For the text-containing cell, return its midpoint in (x, y) coordinate format. 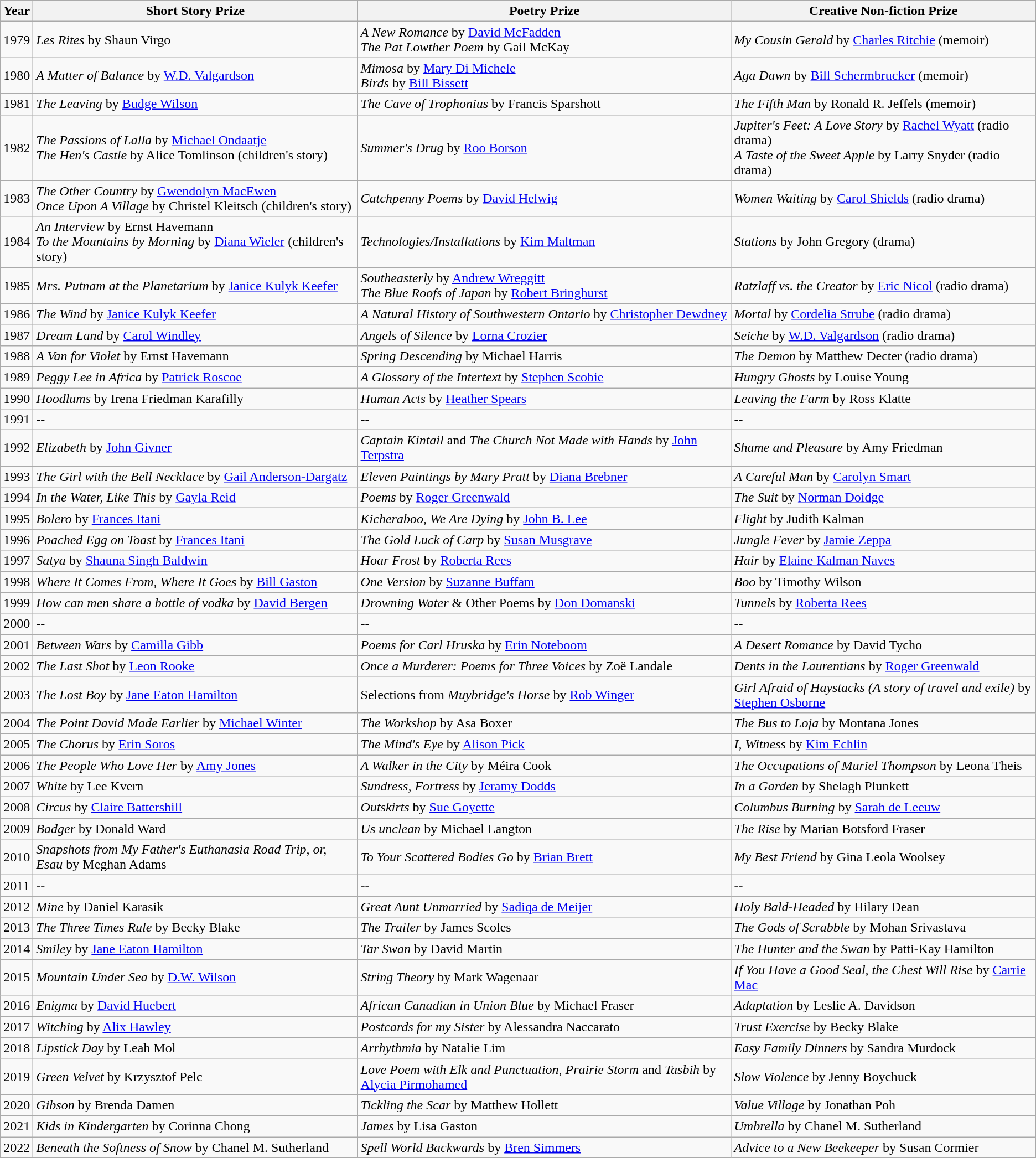
The Gods of Scrabble by Mohan Srivastava (883, 928)
2021 (17, 1126)
A Desert Romance by David Tycho (883, 645)
Outskirts by Sue Goyette (545, 808)
1990 (17, 398)
1991 (17, 420)
1999 (17, 603)
2018 (17, 1048)
Us unclean by Michael Langton (545, 829)
1979 (17, 40)
Shame and Pleasure by Amy Friedman (883, 448)
Jungle Fever by Jamie Zeppa (883, 540)
1983 (17, 198)
Where It Comes From, Where It Goes by Bill Gaston (195, 582)
2015 (17, 978)
2001 (17, 645)
Gibson by Brenda Damen (195, 1105)
Spring Descending by Michael Harris (545, 356)
1997 (17, 561)
Tunnels by Roberta Rees (883, 603)
I, Witness by Kim Echlin (883, 744)
2007 (17, 787)
Sundress, Fortress by Jeramy Dodds (545, 787)
1995 (17, 519)
2004 (17, 723)
Drowning Water & Other Poems by Don Domanski (545, 603)
Adaptation by Leslie A. Davidson (883, 1006)
Jupiter's Feet: A Love Story by Rachel Wyatt (radio drama)A Taste of the Sweet Apple by Larry Snyder (radio drama) (883, 147)
An Interview by Ernst HavemannTo the Mountains by Morning by Diana Wieler (children's story) (195, 242)
The Three Times Rule by Becky Blake (195, 928)
Kids in Kindergarten by Corinna Chong (195, 1126)
2022 (17, 1147)
Poached Egg on Toast by Frances Itani (195, 540)
African Canadian in Union Blue by Michael Fraser (545, 1006)
The Girl with the Bell Necklace by Gail Anderson-Dargatz (195, 477)
Creative Non-fiction Prize (883, 11)
The People Who Love Her by Amy Jones (195, 766)
Lipstick Day by Leah Mol (195, 1048)
Witching by Alix Hawley (195, 1027)
Women Waiting by Carol Shields (radio drama) (883, 198)
Dream Land by Carol Windley (195, 335)
Les Rites by Shaun Virgo (195, 40)
1982 (17, 147)
The Bus to Loja by Montana Jones (883, 723)
Peggy Lee in Africa by Patrick Roscoe (195, 377)
In the Water, Like This by Gayla Reid (195, 498)
A Walker in the City by Méira Cook (545, 766)
Once a Murderer: Poems for Three Voices by Zoë Landale (545, 666)
Poems by Roger Greenwald (545, 498)
Umbrella by Chanel M. Sutherland (883, 1126)
2012 (17, 907)
Poems for Carl Hruska by Erin Noteboom (545, 645)
Spell World Backwards by Bren Simmers (545, 1147)
Hoodlums by Irena Friedman Karafilly (195, 398)
The Fifth Man by Ronald R. Jeffels (memoir) (883, 104)
2013 (17, 928)
Beneath the Softness of Snow by Chanel M. Sutherland (195, 1147)
Boo by Timothy Wilson (883, 582)
My Cousin Gerald by Charles Ritchie (memoir) (883, 40)
Seiche by W.D. Valgardson (radio drama) (883, 335)
2008 (17, 808)
2017 (17, 1027)
Girl Afraid of Haystacks (A story of travel and exile) by Stephen Osborne (883, 694)
The Suit by Norman Doidge (883, 498)
Angels of Silence by Lorna Crozier (545, 335)
String Theory by Mark Wagenaar (545, 978)
A Glossary of the Intertext by Stephen Scobie (545, 377)
Poetry Prize (545, 11)
The Other Country by Gwendolyn MacEwenOnce Upon A Village by Christel Kleitsch (children's story) (195, 198)
Kicheraboo, We Are Dying by John B. Lee (545, 519)
Stations by John Gregory (drama) (883, 242)
Hungry Ghosts by Louise Young (883, 377)
2016 (17, 1006)
2014 (17, 949)
Year (17, 11)
Satya by Shauna Singh Baldwin (195, 561)
1998 (17, 582)
1989 (17, 377)
Human Acts by Heather Spears (545, 398)
The Wind by Janice Kulyk Keefer (195, 314)
Elizabeth by John Givner (195, 448)
Catchpenny Poems by David Helwig (545, 198)
1986 (17, 314)
1996 (17, 540)
Short Story Prize (195, 11)
1984 (17, 242)
1992 (17, 448)
Aga Dawn by Bill Schermbrucker (memoir) (883, 75)
Value Village by Jonathan Poh (883, 1105)
Trust Exercise by Becky Blake (883, 1027)
Ratzlaff vs. the Creator by Eric Nicol (radio drama) (883, 286)
2002 (17, 666)
Mimosa by Mary Di MicheleBirds by Bill Bissett (545, 75)
2019 (17, 1076)
Leaving the Farm by Ross Klatte (883, 398)
If You Have a Good Seal, the Chest Will Rise by Carrie Mac (883, 978)
A Careful Man by Carolyn Smart (883, 477)
Flight by Judith Kalman (883, 519)
2005 (17, 744)
A Natural History of Southwestern Ontario by Christopher Dewdney (545, 314)
Between Wars by Camilla Gibb (195, 645)
1994 (17, 498)
How can men share a bottle of vodka by David Bergen (195, 603)
The Lost Boy by Jane Eaton Hamilton (195, 694)
1985 (17, 286)
The Hunter and the Swan by Patti-Kay Hamilton (883, 949)
Green Velvet by Krzysztof Pelc (195, 1076)
One Version by Suzanne Buffam (545, 582)
Arrhythmia by Natalie Lim (545, 1048)
Badger by Donald Ward (195, 829)
Postcards for my Sister by Alessandra Naccarato (545, 1027)
Smiley by Jane Eaton Hamilton (195, 949)
The Workshop by Asa Boxer (545, 723)
The Gold Luck of Carp by Susan Musgrave (545, 540)
The Trailer by James Scoles (545, 928)
2009 (17, 829)
The Last Shot by Leon Rooke (195, 666)
The Leaving by Budge Wilson (195, 104)
Tickling the Scar by Matthew Hollett (545, 1105)
Selections from Muybridge's Horse by Rob Winger (545, 694)
Circus by Claire Battershill (195, 808)
Dents in the Laurentians by Roger Greenwald (883, 666)
The Occupations of Muriel Thompson by Leona Theis (883, 766)
Hoar Frost by Roberta Rees (545, 561)
2000 (17, 624)
2020 (17, 1105)
Advice to a New Beekeeper by Susan Cormier (883, 1147)
To Your Scattered Bodies Go by Brian Brett (545, 857)
Tar Swan by David Martin (545, 949)
Mine by Daniel Karasik (195, 907)
2006 (17, 766)
Slow Violence by Jenny Boychuck (883, 1076)
A Matter of Balance by W.D. Valgardson (195, 75)
Snapshots from My Father's Euthanasia Road Trip, or, Esau by Meghan Adams (195, 857)
Enigma by David Huebert (195, 1006)
Summer's Drug by Roo Borson (545, 147)
2011 (17, 886)
Mountain Under Sea by D.W. Wilson (195, 978)
Hair by Elaine Kalman Naves (883, 561)
2010 (17, 857)
The Mind's Eye by Alison Pick (545, 744)
Great Aunt Unmarried by Sadiqa de Meijer (545, 907)
1993 (17, 477)
1988 (17, 356)
Mrs. Putnam at the Planetarium by Janice Kulyk Keefer (195, 286)
2003 (17, 694)
The Cave of Trophonius by Francis Sparshott (545, 104)
Columbus Burning by Sarah de Leeuw (883, 808)
A New Romance by David McFaddenThe Pat Lowther Poem by Gail McKay (545, 40)
Easy Family Dinners by Sandra Murdock (883, 1048)
A Van for Violet by Ernst Havemann (195, 356)
White by Lee Kvern (195, 787)
James by Lisa Gaston (545, 1126)
Bolero by Frances Itani (195, 519)
1980 (17, 75)
Holy Bald-Headed by Hilary Dean (883, 907)
Love Poem with Elk and Punctuation, Prairie Storm and Tasbih by Alycia Pirmohamed (545, 1076)
Technologies/Installations by Kim Maltman (545, 242)
The Point David Made Earlier by Michael Winter (195, 723)
Eleven Paintings by Mary Pratt by Diana Brebner (545, 477)
1981 (17, 104)
The Rise by Marian Botsford Fraser (883, 829)
In a Garden by Shelagh Plunkett (883, 787)
Captain Kintail and The Church Not Made with Hands by John Terpstra (545, 448)
Mortal by Cordelia Strube (radio drama) (883, 314)
1987 (17, 335)
Southeasterly by Andrew WreggittThe Blue Roofs of Japan by Robert Bringhurst (545, 286)
My Best Friend by Gina Leola Woolsey (883, 857)
The Chorus by Erin Soros (195, 744)
The Passions of Lalla by Michael OndaatjeThe Hen's Castle by Alice Tomlinson (children's story) (195, 147)
The Demon by Matthew Decter (radio drama) (883, 356)
